Scan for the cell matching the given text and deliver its [x, y] coordinate at center. 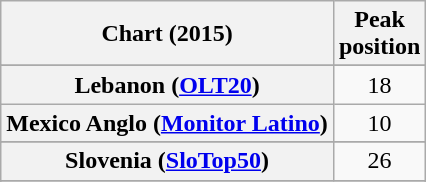
10 [379, 123]
Mexico Anglo (Monitor Latino) [168, 123]
18 [379, 85]
Slovenia (SloTop50) [168, 161]
Lebanon (OLT20) [168, 85]
Chart (2015) [168, 34]
Peakposition [379, 34]
26 [379, 161]
